Capture the cell that displays the provided text and extract its (X, Y) central coordinate. 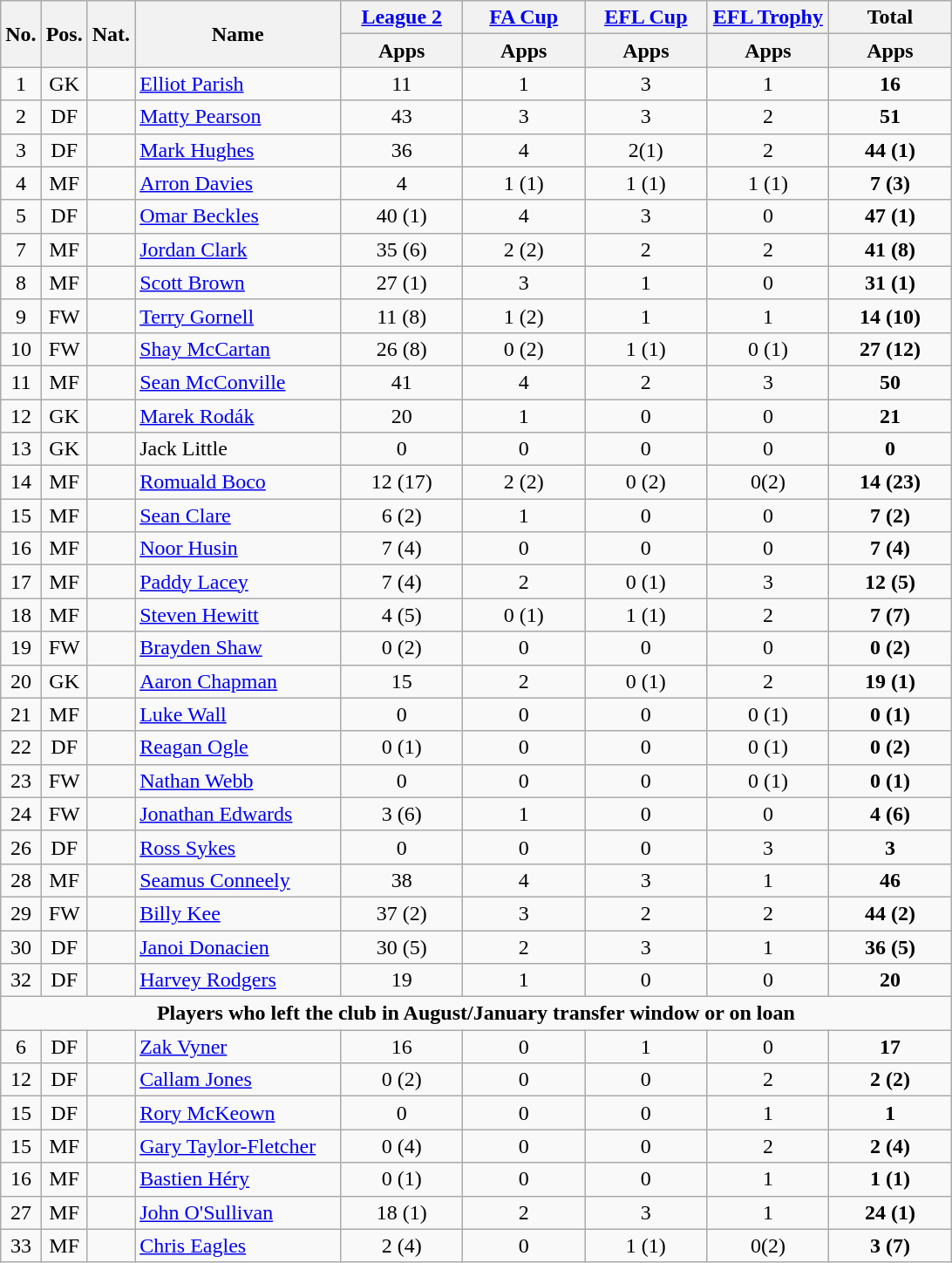
7 (21, 249)
27 (1) (402, 283)
John O'Sullivan (238, 1212)
Steven Hewitt (238, 615)
10 (21, 349)
Rory McKeown (238, 1113)
Sean McConville (238, 382)
Sean Clare (238, 515)
Total (890, 17)
Reagan Ogle (238, 748)
50 (890, 382)
19 (1) (890, 681)
36 (402, 150)
3 (6) (402, 814)
9 (21, 316)
Billy Kee (238, 913)
32 (21, 980)
FA Cup (524, 17)
5 (21, 216)
23 (21, 781)
Omar Beckles (238, 216)
27 (21, 1212)
6 (21, 1047)
46 (890, 880)
27 (12) (890, 349)
38 (402, 880)
Jack Little (238, 449)
Noor Husin (238, 549)
Nat. (111, 34)
Ross Sykes (238, 847)
Gary Taylor-Fletcher (238, 1146)
Elliot Parish (238, 84)
2(1) (646, 150)
Callam Jones (238, 1080)
Jonathan Edwards (238, 814)
13 (21, 449)
Name (238, 34)
Terry Gornell (238, 316)
18 (21, 615)
51 (890, 117)
0 (4) (402, 1146)
Mark Hughes (238, 150)
7 (7) (890, 615)
4 (5) (402, 615)
7 (2) (890, 515)
Romuald Boco (238, 482)
Pos. (65, 34)
44 (2) (890, 913)
35 (6) (402, 249)
14 (23) (890, 482)
44 (1) (890, 150)
1 (2) (524, 316)
Zak Vyner (238, 1047)
Chris Eagles (238, 1246)
Aaron Chapman (238, 681)
Seamus Conneely (238, 880)
Luke Wall (238, 714)
7 (3) (890, 183)
18 (1) (402, 1212)
26 (21, 847)
41 (402, 382)
28 (21, 880)
Matty Pearson (238, 117)
31 (1) (890, 283)
4 (6) (890, 814)
8 (21, 283)
Marek Rodák (238, 416)
43 (402, 117)
Arron Davies (238, 183)
40 (1) (402, 216)
Paddy Lacey (238, 582)
6 (2) (402, 515)
36 (5) (890, 946)
12 (17) (402, 482)
Brayden Shaw (238, 648)
14 (10) (890, 316)
12 (5) (890, 582)
Scott Brown (238, 283)
Harvey Rodgers (238, 980)
Shay McCartan (238, 349)
14 (21, 482)
24 (21, 814)
30 (5) (402, 946)
33 (21, 1246)
3 (7) (890, 1246)
41 (8) (890, 249)
Players who left the club in August/January transfer window or on loan (476, 1014)
Janoi Donacien (238, 946)
22 (21, 748)
EFL Cup (646, 17)
29 (21, 913)
No. (21, 34)
37 (2) (402, 913)
League 2 (402, 17)
Jordan Clark (238, 249)
26 (8) (402, 349)
11 (8) (402, 316)
24 (1) (890, 1212)
30 (21, 946)
Bastien Héry (238, 1179)
Nathan Webb (238, 781)
EFL Trophy (768, 17)
47 (1) (890, 216)
